Locate the cell with the specified text and output its [x, y] center coordinate. 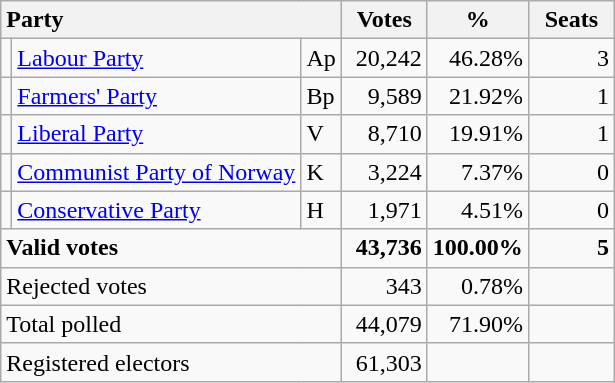
9,589 [384, 96]
44,079 [384, 324]
7.37% [478, 172]
V [321, 134]
Registered electors [172, 362]
71.90% [478, 324]
4.51% [478, 210]
Valid votes [172, 248]
20,242 [384, 58]
43,736 [384, 248]
H [321, 210]
Rejected votes [172, 286]
K [321, 172]
1,971 [384, 210]
3 [571, 58]
8,710 [384, 134]
61,303 [384, 362]
% [478, 20]
Communist Party of Norway [156, 172]
Total polled [172, 324]
Labour Party [156, 58]
Farmers' Party [156, 96]
21.92% [478, 96]
19.91% [478, 134]
46.28% [478, 58]
Liberal Party [156, 134]
Conservative Party [156, 210]
Votes [384, 20]
5 [571, 248]
343 [384, 286]
Bp [321, 96]
0.78% [478, 286]
Party [172, 20]
Seats [571, 20]
100.00% [478, 248]
3,224 [384, 172]
Ap [321, 58]
